Search for the cell housing the specified text and yield its (x, y) center coordinate. 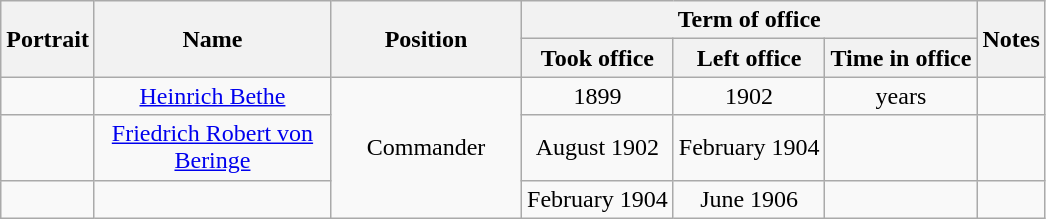
Left office (749, 58)
1899 (598, 96)
August 1902 (598, 148)
June 1906 (749, 199)
Commander (426, 148)
Position (426, 39)
Took office (598, 58)
1902 (749, 96)
Friedrich Robert von Beringe (212, 148)
Time in office (901, 58)
Heinrich Bethe (212, 96)
years (901, 96)
Term of office (750, 20)
Name (212, 39)
Notes (1011, 39)
Portrait (48, 39)
